Locate the cell with the specified text and output its [x, y] center coordinate. 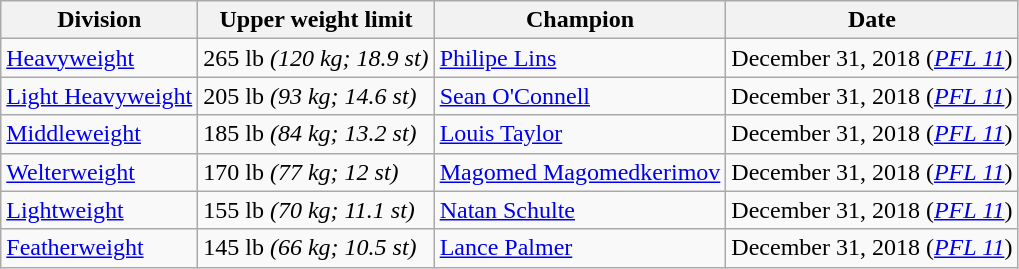
Heavyweight [100, 58]
Champion [580, 20]
Date [872, 20]
265 lb (120 kg; 18.9 st) [316, 58]
Light Heavyweight [100, 96]
Louis Taylor [580, 134]
185 lb (84 kg; 13.2 st) [316, 134]
Welterweight [100, 172]
Middleweight [100, 134]
145 lb (66 kg; 10.5 st) [316, 248]
155 lb (70 kg; 11.1 st) [316, 210]
Division [100, 20]
Lightweight [100, 210]
Magomed Magomedkerimov [580, 172]
205 lb (93 kg; 14.6 st) [316, 96]
Featherweight [100, 248]
Philipe Lins [580, 58]
Upper weight limit [316, 20]
Lance Palmer [580, 248]
Sean O'Connell [580, 96]
170 lb (77 kg; 12 st) [316, 172]
Natan Schulte [580, 210]
